Return the [x, y] coordinate for the center point of the cell that contains the specified text.  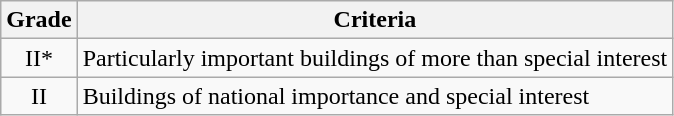
Buildings of national importance and special interest [375, 96]
Particularly important buildings of more than special interest [375, 58]
Grade [39, 20]
II [39, 96]
Criteria [375, 20]
II* [39, 58]
